Return the [X, Y] coordinate for the center point of the cell that contains the specified text.  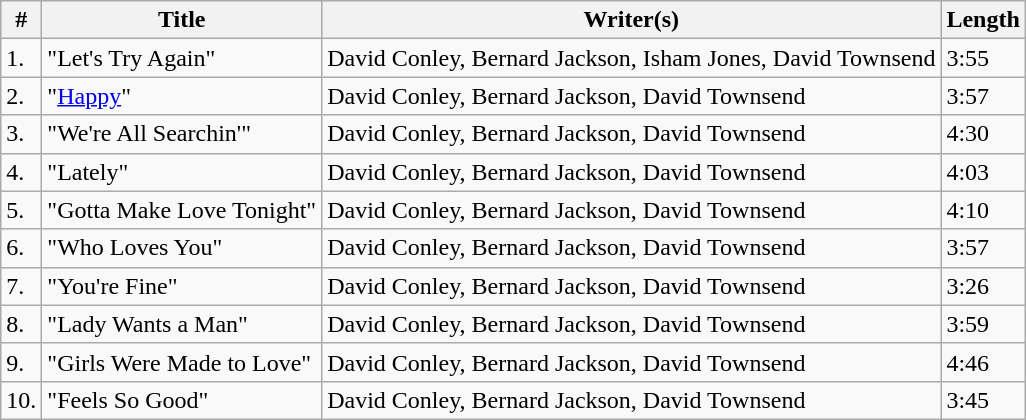
2. [22, 96]
3. [22, 134]
9. [22, 362]
"Who Loves You" [182, 248]
3:59 [983, 324]
4:10 [983, 210]
8. [22, 324]
"Happy" [182, 96]
"Lady Wants a Man" [182, 324]
"Feels So Good" [182, 400]
7. [22, 286]
4:03 [983, 172]
4. [22, 172]
"Gotta Make Love Tonight" [182, 210]
Writer(s) [632, 20]
3:26 [983, 286]
"We're All Searchin'" [182, 134]
David Conley, Bernard Jackson, Isham Jones, David Townsend [632, 58]
Title [182, 20]
"Girls Were Made to Love" [182, 362]
1. [22, 58]
5. [22, 210]
4:46 [983, 362]
4:30 [983, 134]
"Lately" [182, 172]
Length [983, 20]
"Let's Try Again" [182, 58]
"You're Fine" [182, 286]
3:55 [983, 58]
6. [22, 248]
# [22, 20]
10. [22, 400]
3:45 [983, 400]
